Output the (X, Y) coordinate of the center of the cell containing the given text.  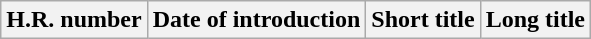
Long title (535, 20)
Date of introduction (256, 20)
H.R. number (74, 20)
Short title (423, 20)
